Extract the (X, Y) coordinate from the center of the cell holding the provided text.  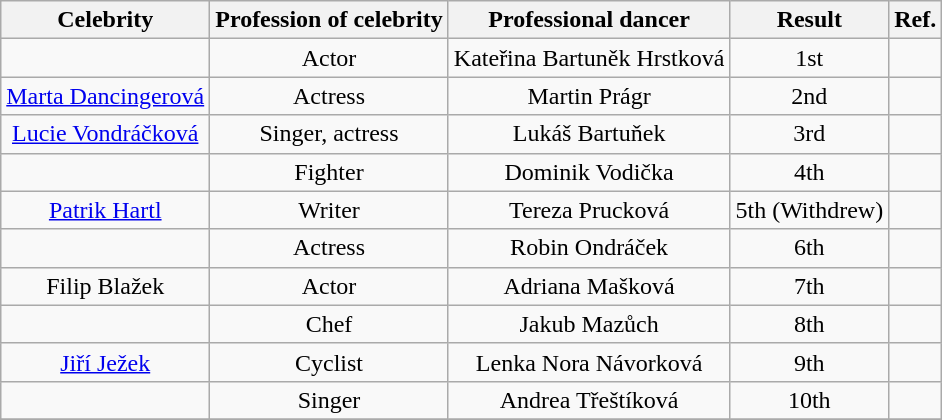
1st (810, 58)
Jakub Mazůch (589, 324)
Lukáš Bartuňek (589, 134)
5th (Withdrew) (810, 210)
6th (810, 248)
4th (810, 172)
9th (810, 362)
Andrea Třeštíková (589, 400)
Cyclist (330, 362)
8th (810, 324)
3rd (810, 134)
Professional dancer (589, 20)
Kateřina Bartuněk Hrstková (589, 58)
Tereza Prucková (589, 210)
Profession of celebrity (330, 20)
2nd (810, 96)
Martin Prágr (589, 96)
Marta Dancingerová (106, 96)
10th (810, 400)
Patrik Hartl (106, 210)
Singer, actress (330, 134)
Lenka Nora Návorková (589, 362)
Filip Blažek (106, 286)
Dominik Vodička (589, 172)
Celebrity (106, 20)
Ref. (916, 20)
Adriana Mašková (589, 286)
Lucie Vondráčková (106, 134)
Robin Ondráček (589, 248)
Chef (330, 324)
Result (810, 20)
7th (810, 286)
Jiří Ježek (106, 362)
Fighter (330, 172)
Singer (330, 400)
Writer (330, 210)
